From the cell containing the given text, extract its center point as [x, y] coordinate. 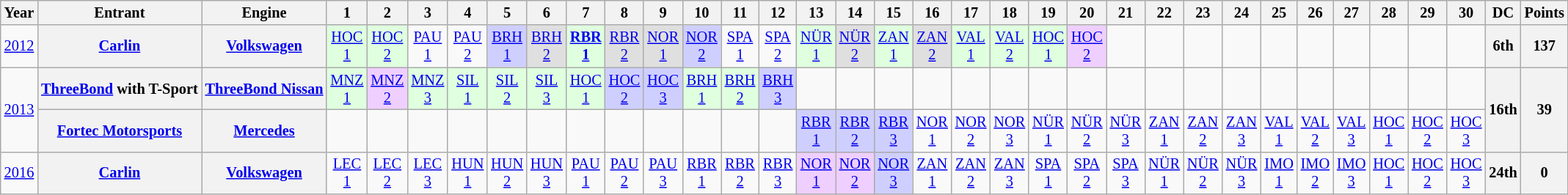
3 [427, 12]
26 [1315, 12]
ThreeBond with T-Sport [119, 89]
Fortec Motorsports [119, 130]
30 [1466, 12]
29 [1428, 12]
MNZ3 [427, 89]
SIL1 [467, 89]
DC [1503, 12]
8 [625, 12]
15 [894, 12]
IMO1 [1278, 173]
18 [1010, 12]
HUN3 [547, 173]
HUN2 [507, 173]
SIL2 [507, 89]
Points [1545, 12]
Engine [264, 12]
1 [346, 12]
MNZ2 [387, 89]
4 [467, 12]
2012 [19, 46]
2 [387, 12]
LEC1 [346, 173]
5 [507, 12]
6th [1503, 46]
VAL3 [1352, 130]
7 [586, 12]
25 [1278, 12]
24th [1503, 173]
Year [19, 12]
IMO2 [1315, 173]
9 [663, 12]
PAU3 [663, 173]
27 [1352, 12]
HUN1 [467, 173]
0 [1545, 173]
Entrant [119, 12]
13 [816, 12]
BRH3 [778, 89]
21 [1126, 12]
LEC3 [427, 173]
16 [932, 12]
SIL3 [547, 89]
2016 [19, 173]
MNZ1 [346, 89]
11 [740, 12]
LEC2 [387, 173]
12 [778, 12]
SPA3 [1126, 173]
17 [971, 12]
Mercedes [264, 130]
137 [1545, 46]
19 [1048, 12]
20 [1087, 12]
16th [1503, 110]
28 [1388, 12]
10 [701, 12]
2013 [19, 110]
22 [1164, 12]
ThreeBond Nissan [264, 89]
24 [1241, 12]
IMO3 [1352, 173]
39 [1545, 110]
14 [856, 12]
23 [1203, 12]
6 [547, 12]
